Detect which cell encompasses the target text, then output its [x, y] center coordinate. 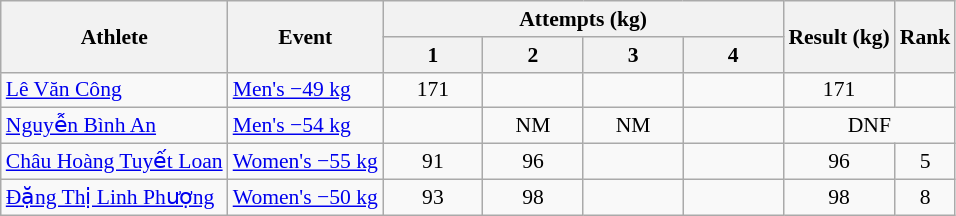
Women's −50 kg [306, 197]
Attempts (kg) [583, 19]
Nguyễn Bình An [114, 126]
Lê Văn Công [114, 90]
93 [433, 197]
5 [926, 162]
91 [433, 162]
2 [533, 55]
Châu Hoàng Tuyết Loan [114, 162]
Rank [926, 36]
Athlete [114, 36]
8 [926, 197]
4 [733, 55]
Men's −49 kg [306, 90]
DNF [869, 126]
Women's −55 kg [306, 162]
Đặng Thị Linh Phượng [114, 197]
1 [433, 55]
Men's −54 kg [306, 126]
Result (kg) [838, 36]
Event [306, 36]
3 [633, 55]
